Capture the cell that displays the provided text and extract its [X, Y] central coordinate. 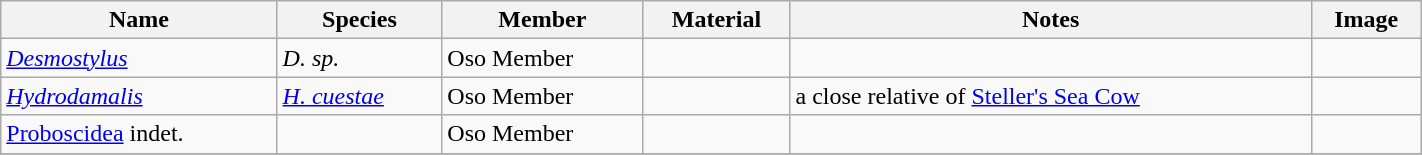
Material [716, 20]
H. cuestae [360, 96]
D. sp. [360, 58]
Name [139, 20]
Image [1366, 20]
Proboscidea indet. [139, 134]
a close relative of Steller's Sea Cow [1050, 96]
Species [360, 20]
Member [542, 20]
Notes [1050, 20]
Desmostylus [139, 58]
Hydrodamalis [139, 96]
